For the text-containing cell, return its midpoint in [X, Y] coordinate format. 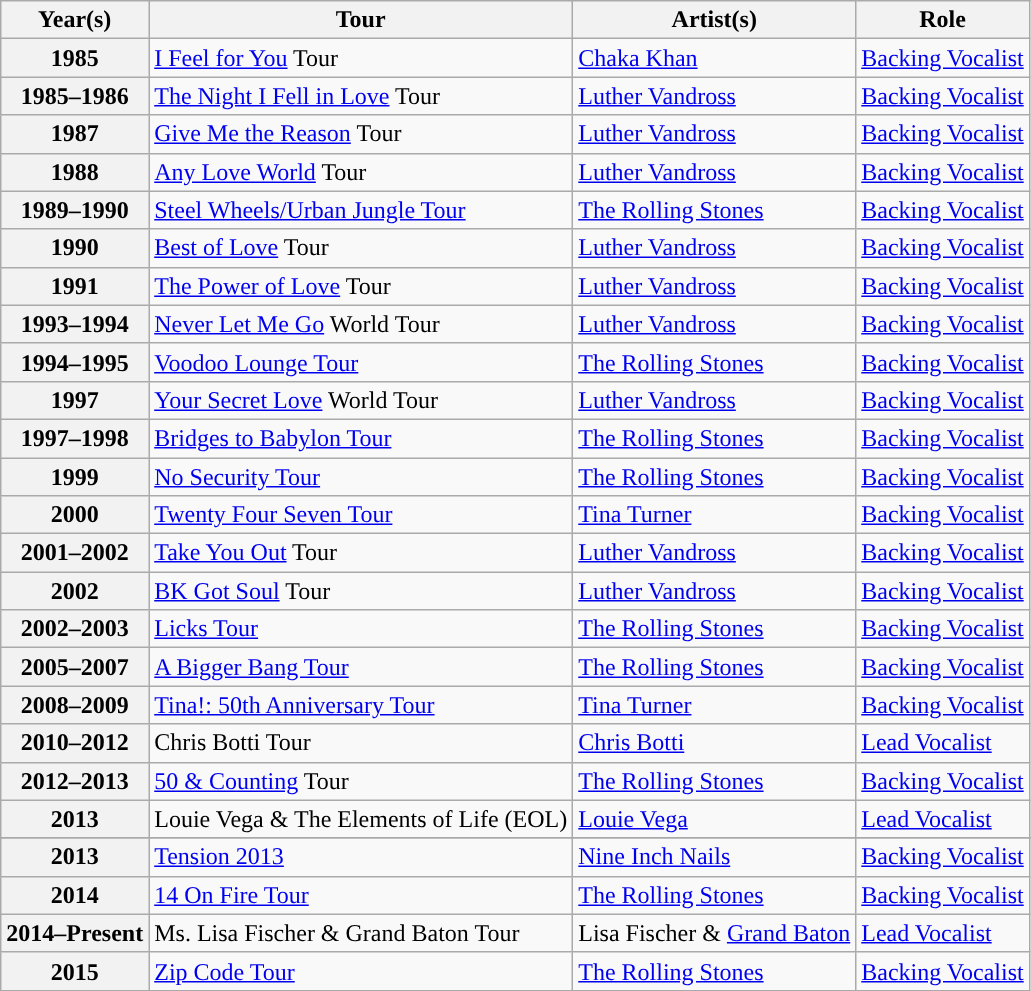
2002 [75, 591]
Give Me the Reason Tour [361, 134]
2014–Present [75, 933]
1987 [75, 134]
The Night I Fell in Love Tour [361, 96]
Year(s) [75, 20]
Chris Botti Tour [361, 743]
2001–2002 [75, 553]
Louie Vega & The Elements of Life (EOL) [361, 819]
1997–1998 [75, 438]
Nine Inch Nails [714, 857]
2000 [75, 515]
Zip Code Tour [361, 971]
2015 [75, 971]
Tina!: 50th Anniversary Tour [361, 705]
1991 [75, 286]
A Bigger Bang Tour [361, 667]
Voodoo Lounge Tour [361, 362]
1985 [75, 58]
Bridges to Babylon Tour [361, 438]
14 On Fire Tour [361, 895]
2012–2013 [75, 781]
Ms. Lisa Fischer & Grand Baton Tour [361, 933]
Lisa Fischer & Grand Baton [714, 933]
2010–2012 [75, 743]
The Power of Love Tour [361, 286]
1985–1986 [75, 96]
BK Got Soul Tour [361, 591]
Role [943, 20]
1993–1994 [75, 324]
1988 [75, 172]
1994–1995 [75, 362]
Never Let Me Go World Tour [361, 324]
2002–2003 [75, 629]
Steel Wheels/Urban Jungle Tour [361, 210]
Chris Botti [714, 743]
Tour [361, 20]
Licks Tour [361, 629]
Your Secret Love World Tour [361, 400]
Artist(s) [714, 20]
No Security Tour [361, 477]
Louie Vega [714, 819]
Take You Out Tour [361, 553]
Twenty Four Seven Tour [361, 515]
Any Love World Tour [361, 172]
50 & Counting Tour [361, 781]
2005–2007 [75, 667]
1997 [75, 400]
1999 [75, 477]
Tension 2013 [361, 857]
Best of Love Tour [361, 248]
1990 [75, 248]
1989–1990 [75, 210]
I Feel for You Tour [361, 58]
2014 [75, 895]
2008–2009 [75, 705]
Chaka Khan [714, 58]
